Provide the [X, Y] coordinate of the cell's center where the given text is located.  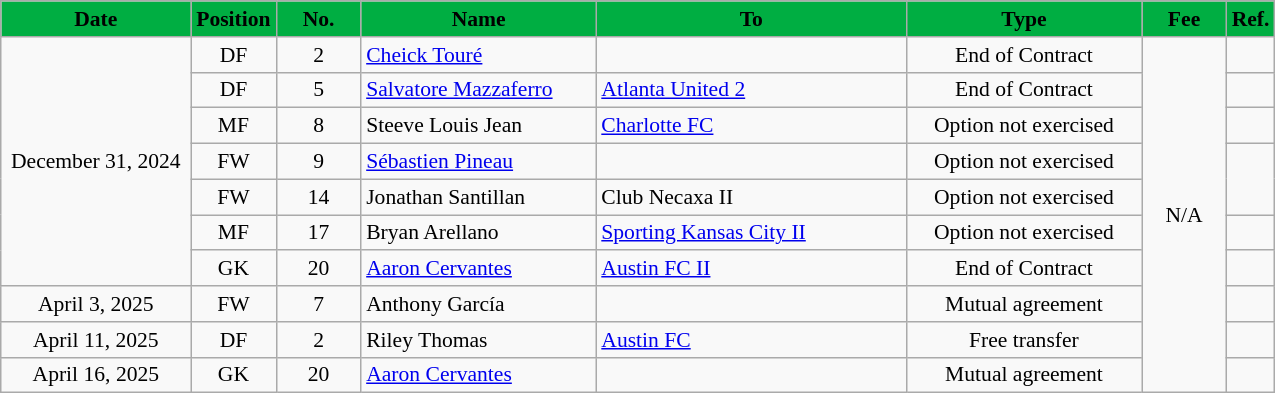
Riley Thomas [478, 340]
8 [318, 126]
April 11, 2025 [96, 340]
Bryan Arellano [478, 233]
Sporting Kansas City II [751, 233]
7 [318, 304]
Charlotte FC [751, 126]
December 31, 2024 [96, 162]
17 [318, 233]
Type [1024, 19]
Position [234, 19]
Name [478, 19]
Anthony García [478, 304]
Cheick Touré [478, 55]
Club Necaxa II [751, 197]
Austin FC II [751, 269]
Date [96, 19]
Sébastien Pineau [478, 162]
To [751, 19]
Steeve Louis Jean [478, 126]
N/A [1184, 215]
April 3, 2025 [96, 304]
5 [318, 90]
Austin FC [751, 340]
No. [318, 19]
Free transfer [1024, 340]
April 16, 2025 [96, 375]
14 [318, 197]
Atlanta United 2 [751, 90]
Ref. [1251, 19]
Jonathan Santillan [478, 197]
Fee [1184, 19]
Salvatore Mazzaferro [478, 90]
9 [318, 162]
